Determine the (X, Y) coordinate at the center of the cell enclosing the given text.  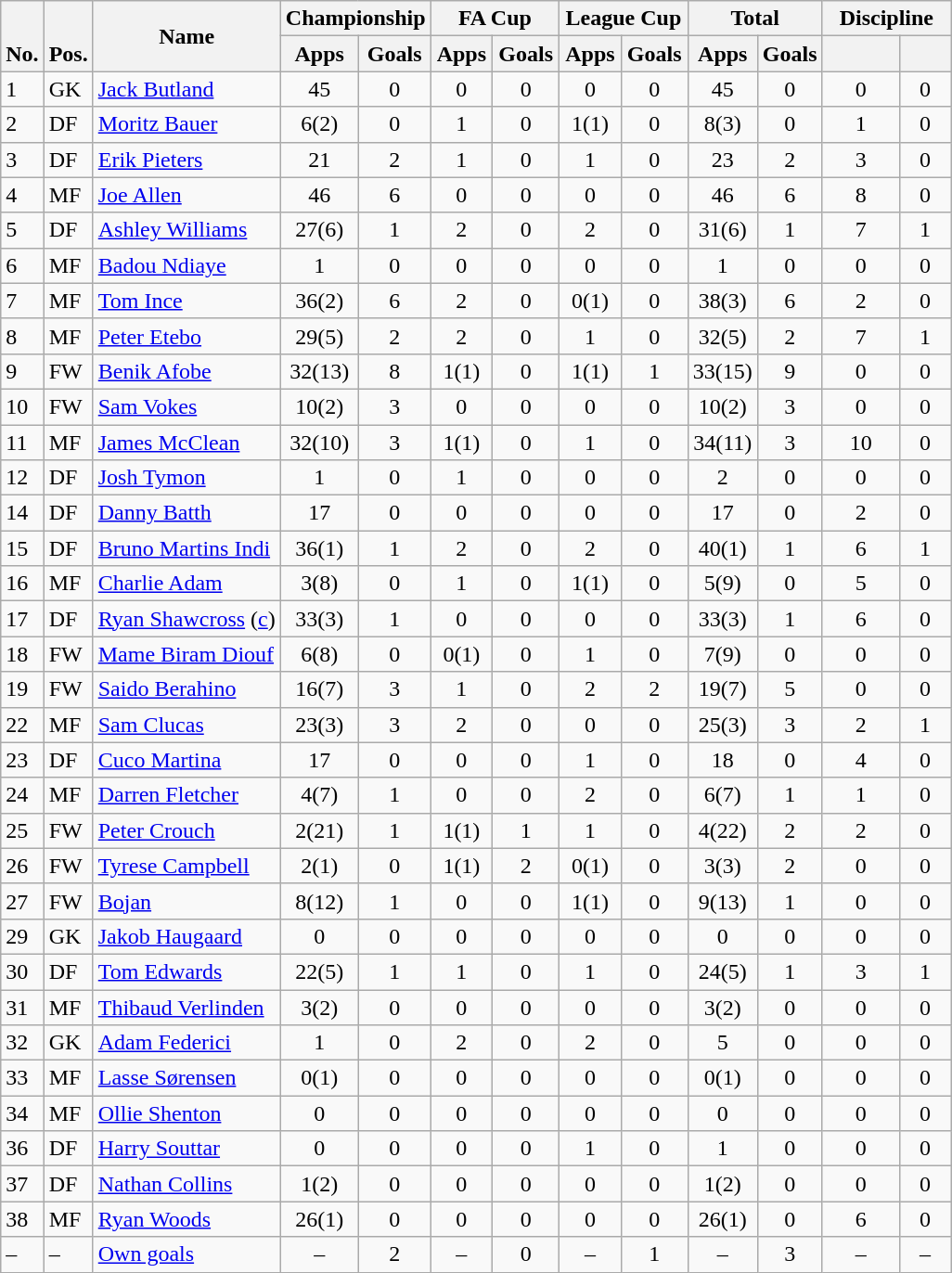
Harry Souttar (187, 1149)
Total (755, 19)
James McClean (187, 443)
5(9) (722, 584)
24(5) (722, 971)
Moritz Bauer (187, 124)
21 (319, 160)
Jakob Haugaard (187, 936)
16(7) (319, 689)
25(3) (722, 725)
6(7) (722, 795)
FA Cup (495, 19)
8(12) (319, 901)
22 (22, 725)
2(21) (319, 830)
Josh Tymon (187, 478)
Tyrese Campbell (187, 866)
6(8) (319, 654)
Erik Pieters (187, 160)
36(1) (319, 548)
Ryan Shawcross (c) (187, 619)
4(7) (319, 795)
Ollie Shenton (187, 1113)
Joe Allen (187, 195)
40(1) (722, 548)
Ryan Woods (187, 1219)
27(6) (319, 230)
32(5) (722, 336)
7(9) (722, 654)
Adam Federici (187, 1043)
36(2) (319, 301)
3(8) (319, 584)
19 (22, 689)
33 (22, 1078)
Lasse Sørensen (187, 1078)
3(3) (722, 866)
32(13) (319, 371)
2(1) (319, 866)
8(3) (722, 124)
Jack Butland (187, 89)
36 (22, 1149)
League Cup (624, 19)
Championship (355, 19)
38 (22, 1219)
Cuco Martina (187, 760)
Name (187, 36)
37 (22, 1184)
Benik Afobe (187, 371)
23(3) (319, 725)
4(22) (722, 830)
Saido Berahino (187, 689)
31 (22, 1007)
Tom Ince (187, 301)
11 (22, 443)
25 (22, 830)
34(11) (722, 443)
6(2) (319, 124)
38(3) (722, 301)
Thibaud Verlinden (187, 1007)
12 (22, 478)
26 (22, 866)
32(10) (319, 443)
34 (22, 1113)
Discipline (887, 19)
9(13) (722, 901)
Charlie Adam (187, 584)
19(7) (722, 689)
30 (22, 971)
27 (22, 901)
Ashley Williams (187, 230)
Sam Vokes (187, 406)
Peter Etebo (187, 336)
Badou Ndiaye (187, 265)
29 (22, 936)
24 (22, 795)
Nathan Collins (187, 1184)
Mame Biram Diouf (187, 654)
Bojan (187, 901)
Darren Fletcher (187, 795)
Sam Clucas (187, 725)
22(5) (319, 971)
Tom Edwards (187, 971)
Bruno Martins Indi (187, 548)
Own goals (187, 1254)
31(6) (722, 230)
32 (22, 1043)
15 (22, 548)
Danny Batth (187, 513)
29(5) (319, 336)
33(15) (722, 371)
14 (22, 513)
16 (22, 584)
Peter Crouch (187, 830)
Pos. (69, 36)
No. (22, 36)
